Return the [X, Y] coordinate for the center point of the cell that contains the specified text.  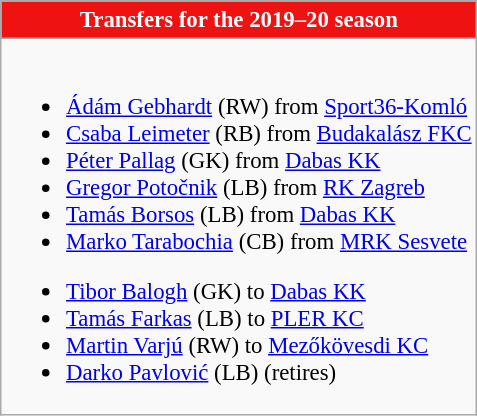
Transfers for the 2019–20 season [239, 20]
